For the text-containing cell, return its midpoint in [x, y] coordinate format. 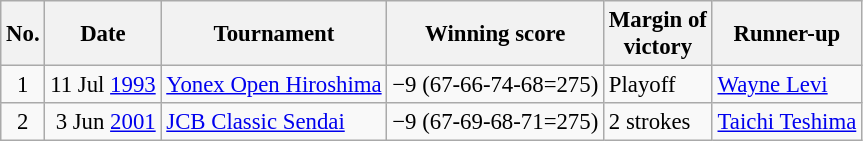
11 Jul 1993 [103, 85]
Taichi Teshima [786, 122]
2 strokes [658, 122]
1 [23, 85]
Tournament [274, 34]
−9 (67-66-74-68=275) [496, 85]
3 Jun 2001 [103, 122]
Playoff [658, 85]
Margin ofvictory [658, 34]
Date [103, 34]
−9 (67-69-68-71=275) [496, 122]
No. [23, 34]
Yonex Open Hiroshima [274, 85]
Runner-up [786, 34]
Winning score [496, 34]
JCB Classic Sendai [274, 122]
Wayne Levi [786, 85]
2 [23, 122]
